Return the [x, y] coordinate for the center point of the cell that contains the specified text.  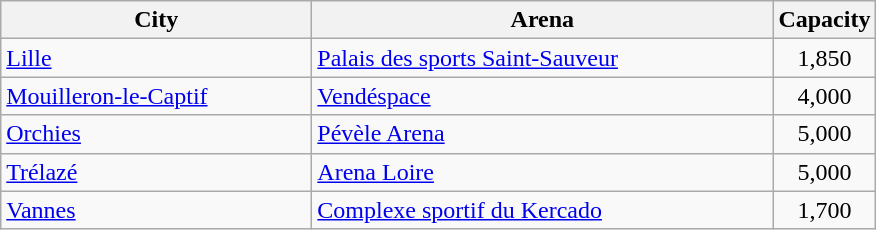
Trélazé [156, 172]
Pévèle Arena [542, 134]
Orchies [156, 134]
4,000 [824, 96]
1,850 [824, 58]
Arena [542, 20]
Capacity [824, 20]
Complexe sportif du Kercado [542, 210]
Lille [156, 58]
1,700 [824, 210]
Vendéspace [542, 96]
Palais des sports Saint-Sauveur [542, 58]
Arena Loire [542, 172]
Vannes [156, 210]
City [156, 20]
Mouilleron-le-Captif [156, 96]
